Detect which cell encompasses the target text, then output its [X, Y] center coordinate. 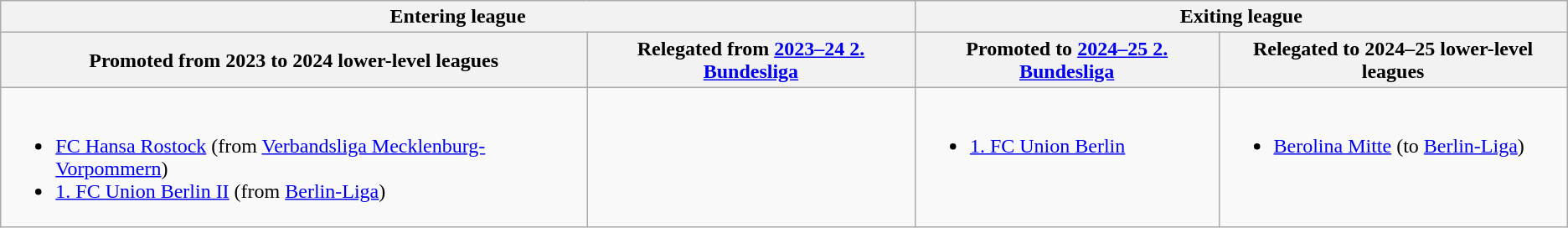
Promoted from 2023 to 2024 lower-level leagues [294, 60]
Berolina Mitte (to Berlin-Liga) [1393, 158]
Exiting league [1241, 17]
FC Hansa Rostock (from Verbandsliga Mecklenburg-Vorpommern)1. FC Union Berlin II (from Berlin-Liga) [294, 158]
1. FC Union Berlin [1067, 158]
Promoted to 2024–25 2. Bundesliga [1067, 60]
Relegated to 2024–25 lower-level leagues [1393, 60]
Entering league [458, 17]
Relegated from 2023–24 2. Bundesliga [750, 60]
